Extract the (X, Y) coordinate from the center of the cell holding the provided text.  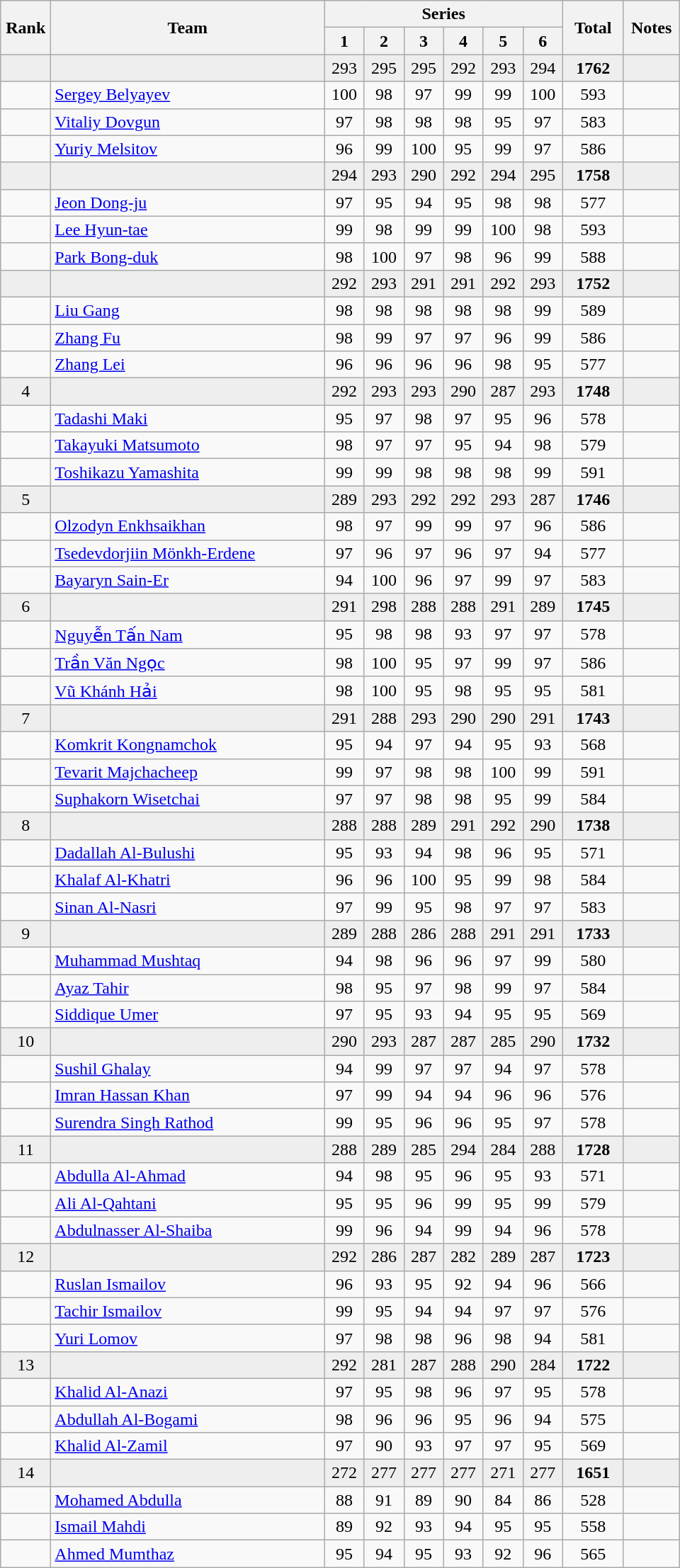
1746 (593, 499)
8 (25, 826)
Toshikazu Yamashita (188, 472)
558 (593, 1527)
272 (344, 1473)
Takayuki Matsumoto (188, 445)
Jeon Dong-ju (188, 203)
7 (25, 718)
Imran Hassan Khan (188, 1096)
271 (503, 1473)
Zhang Lei (188, 365)
Yuri Lomov (188, 1338)
575 (593, 1419)
Sushil Ghalay (188, 1069)
Abdulla Al-Ahmad (188, 1176)
588 (593, 256)
Zhang Fu (188, 338)
Ali Al-Qahtani (188, 1203)
1723 (593, 1257)
589 (593, 310)
Yuriy Melsitov (188, 149)
Khalid Al-Zamil (188, 1446)
Khalid Al-Anazi (188, 1392)
Muhammad Mushtaq (188, 960)
Dadallah Al-Bulushi (188, 853)
Rank (25, 28)
566 (593, 1284)
Series (443, 14)
Tevarit Majchacheep (188, 772)
88 (344, 1500)
91 (384, 1500)
Total (593, 28)
12 (25, 1257)
1651 (593, 1473)
9 (25, 933)
298 (384, 607)
Khalaf Al-Khatri (188, 880)
1743 (593, 718)
84 (503, 1500)
Trần Văn Ngọc (188, 663)
Komkrit Kongnamchok (188, 745)
Siddique Umer (188, 1015)
Suphakorn Wisetchai (188, 799)
1732 (593, 1042)
Tadashi Maki (188, 419)
1722 (593, 1365)
10 (25, 1042)
Ruslan Ismailov (188, 1284)
1733 (593, 933)
Tachir Ismailov (188, 1311)
Vũ Khánh Hải (188, 691)
3 (424, 41)
Abdulnasser Al-Shaiba (188, 1230)
Tsedevdorjiin Mönkh-Erdene (188, 553)
1762 (593, 68)
1728 (593, 1149)
1745 (593, 607)
1758 (593, 176)
11 (25, 1149)
Lee Hyun-tae (188, 229)
Vitaliy Dovgun (188, 122)
Mohamed Abdulla (188, 1500)
Ahmed Mumthaz (188, 1554)
Sinan Al-Nasri (188, 907)
Bayaryn Sain-Er (188, 580)
528 (593, 1500)
13 (25, 1365)
282 (463, 1257)
Team (188, 28)
580 (593, 960)
2 (384, 41)
14 (25, 1473)
Surendra Singh Rathod (188, 1123)
86 (543, 1500)
568 (593, 745)
Nguyễn Tấn Nam (188, 635)
Ayaz Tahir (188, 988)
1738 (593, 826)
Ismail Mahdi (188, 1527)
1752 (593, 283)
565 (593, 1554)
Abdullah Al-Bogami (188, 1419)
Olzodyn Enkhsaikhan (188, 526)
281 (384, 1365)
Notes (652, 28)
Park Bong-duk (188, 256)
Liu Gang (188, 310)
1 (344, 41)
1748 (593, 392)
Sergey Belyayev (188, 95)
